For the text-containing cell, return its midpoint in (x, y) coordinate format. 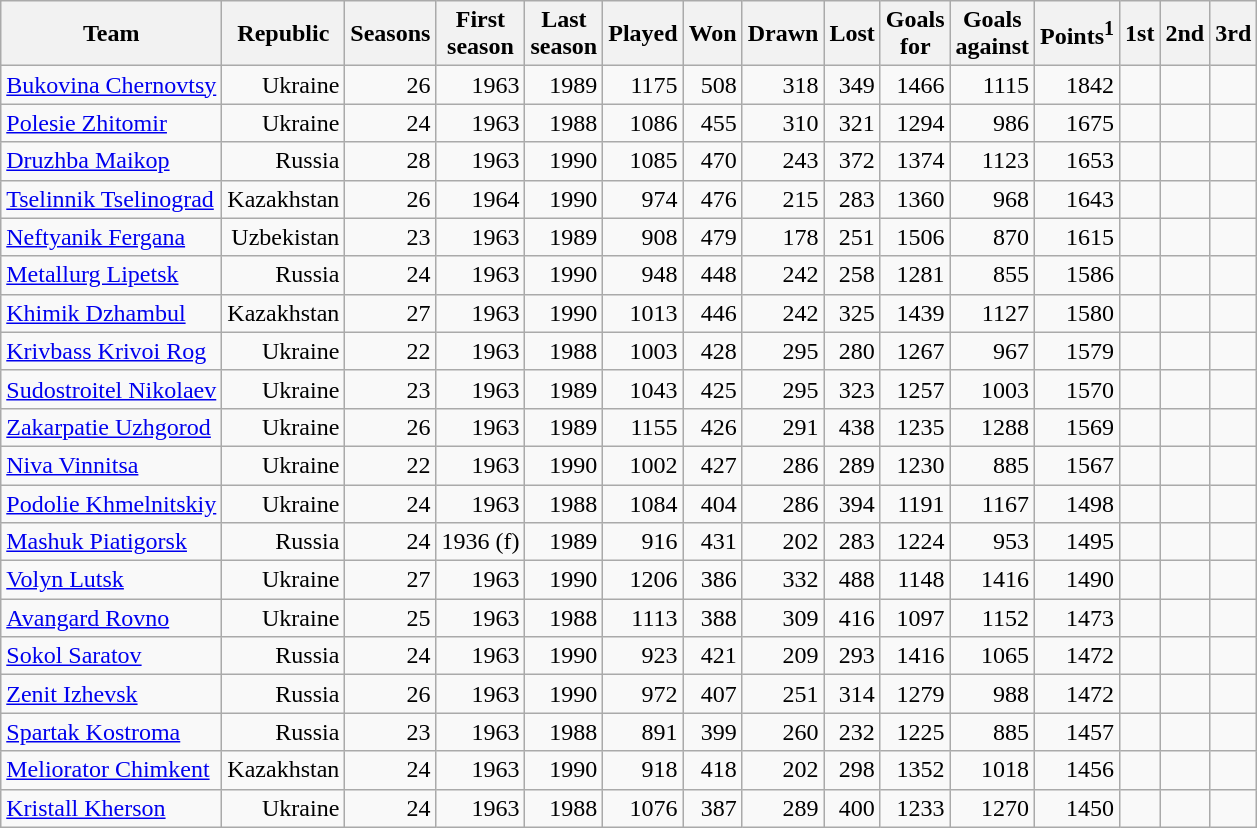
Sokol Saratov (112, 656)
1675 (1078, 123)
Republic (284, 34)
1123 (992, 161)
Kristall Kherson (112, 808)
Niva Vinnitsa (112, 465)
399 (712, 732)
1570 (1078, 389)
891 (643, 732)
Played (643, 34)
1653 (1078, 161)
1233 (915, 808)
Won (712, 34)
855 (992, 275)
407 (712, 694)
908 (643, 237)
Goalsfor (915, 34)
479 (712, 237)
387 (712, 808)
427 (712, 465)
Drawn (783, 34)
1115 (992, 85)
1643 (1078, 199)
1127 (992, 313)
470 (712, 161)
1936 (f) (480, 542)
400 (852, 808)
Zakarpatie Uzhgorod (112, 427)
425 (712, 389)
310 (783, 123)
1964 (480, 199)
1450 (1078, 808)
476 (712, 199)
Spartak Kostroma (112, 732)
1113 (643, 618)
243 (783, 161)
1230 (915, 465)
455 (712, 123)
349 (852, 85)
1206 (643, 580)
1490 (1078, 580)
314 (852, 694)
25 (390, 618)
Lastseason (564, 34)
Seasons (390, 34)
1567 (1078, 465)
332 (783, 580)
923 (643, 656)
309 (783, 618)
Krivbass Krivoi Rog (112, 351)
321 (852, 123)
418 (712, 770)
1456 (1078, 770)
209 (783, 656)
394 (852, 503)
178 (783, 237)
258 (852, 275)
438 (852, 427)
967 (992, 351)
Tselinnik Tselinograd (112, 199)
386 (712, 580)
1270 (992, 808)
Points1 (1078, 34)
1167 (992, 503)
Druzhba Maikop (112, 161)
Sudostroitel Nikolaev (112, 389)
1439 (915, 313)
986 (992, 123)
426 (712, 427)
428 (712, 351)
1225 (915, 732)
Team (112, 34)
Mashuk Piatigorsk (112, 542)
1175 (643, 85)
1842 (1078, 85)
446 (712, 313)
Lost (852, 34)
1st (1140, 34)
1288 (992, 427)
Khimik Dzhambul (112, 313)
260 (783, 732)
988 (992, 694)
318 (783, 85)
323 (852, 389)
Avangard Rovno (112, 618)
1466 (915, 85)
1495 (1078, 542)
1615 (1078, 237)
1498 (1078, 503)
Podolie Khmelnitskiy (112, 503)
974 (643, 199)
1360 (915, 199)
Bukovina Chernovtsy (112, 85)
291 (783, 427)
1084 (643, 503)
325 (852, 313)
Polesie Zhitomir (112, 123)
1281 (915, 275)
Zenit Izhevsk (112, 694)
448 (712, 275)
Neftyanik Fergana (112, 237)
416 (852, 618)
293 (852, 656)
1267 (915, 351)
1579 (1078, 351)
421 (712, 656)
916 (643, 542)
215 (783, 199)
1013 (643, 313)
1235 (915, 427)
372 (852, 161)
1155 (643, 427)
1374 (915, 161)
Goalsagainst (992, 34)
1002 (643, 465)
Metallurg Lipetsk (112, 275)
918 (643, 770)
1191 (915, 503)
1580 (1078, 313)
2nd (1185, 34)
404 (712, 503)
1018 (992, 770)
870 (992, 237)
1473 (1078, 618)
1506 (915, 237)
1085 (643, 161)
508 (712, 85)
1043 (643, 389)
3rd (1234, 34)
298 (852, 770)
Uzbekistan (284, 237)
1279 (915, 694)
1065 (992, 656)
1294 (915, 123)
1086 (643, 123)
488 (852, 580)
Meliorator Chimkent (112, 770)
1097 (915, 618)
1586 (1078, 275)
968 (992, 199)
953 (992, 542)
1257 (915, 389)
Volyn Lutsk (112, 580)
1148 (915, 580)
280 (852, 351)
232 (852, 732)
1352 (915, 770)
1224 (915, 542)
948 (643, 275)
972 (643, 694)
1076 (643, 808)
388 (712, 618)
1457 (1078, 732)
431 (712, 542)
1152 (992, 618)
Firstseason (480, 34)
1569 (1078, 427)
28 (390, 161)
